Identify which cell holds the provided text, then report its [x, y] central coordinate. 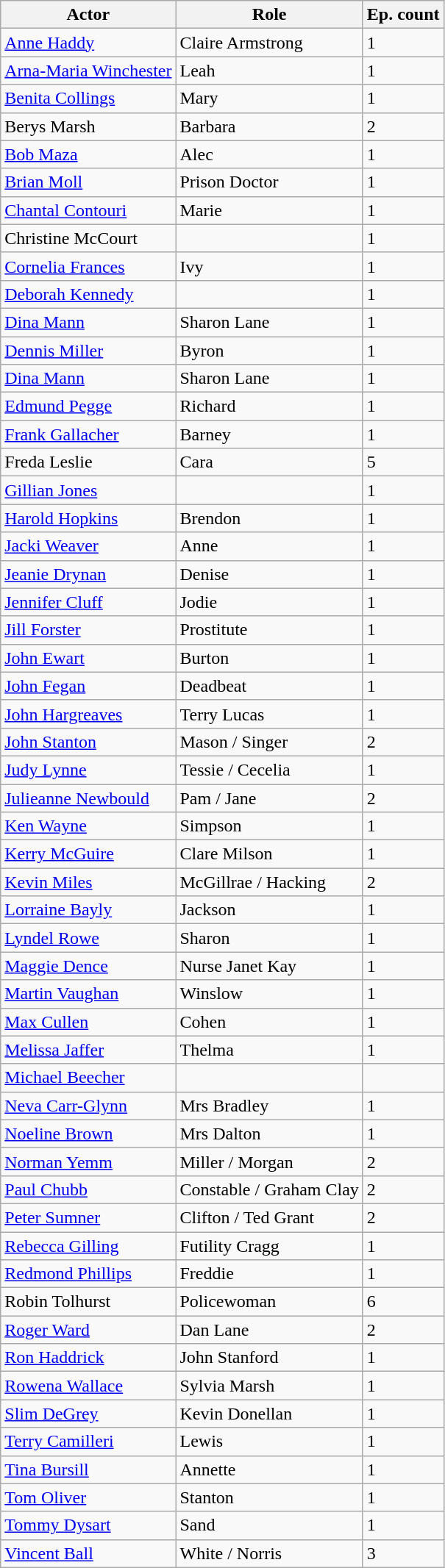
Rowena Wallace [88, 1386]
Kevin Donellan [269, 1414]
6 [403, 1302]
Denise [269, 574]
Terry Lucas [269, 714]
Alec [269, 154]
Chantal Contouri [88, 210]
Noeline Brown [88, 1134]
Redmond Phillips [88, 1274]
Mason / Singer [269, 742]
Jennifer Cluff [88, 602]
Ivy [269, 266]
Stanton [269, 1497]
Rebecca Gilling [88, 1246]
Judy Lynne [88, 770]
Gillian Jones [88, 490]
Brendon [269, 518]
Bob Maza [88, 154]
Slim DeGrey [88, 1414]
Julieanne Newbould [88, 798]
Vincent Ball [88, 1553]
Benita Collings [88, 99]
White / Norris [269, 1553]
Arna-Maria Winchester [88, 71]
Tessie / Cecelia [269, 770]
Leah [269, 71]
Constable / Graham Clay [269, 1189]
Martin Vaughan [88, 994]
Role [269, 15]
Maggie Dence [88, 966]
Lewis [269, 1442]
Lorraine Bayly [88, 910]
Paul Chubb [88, 1189]
Tina Bursill [88, 1469]
Robin Tolhurst [88, 1302]
Michael Beecher [88, 1078]
Thelma [269, 1050]
Winslow [269, 994]
Max Cullen [88, 1022]
5 [403, 462]
Policewoman [269, 1302]
Barbara [269, 126]
Melissa Jaffer [88, 1050]
Anne [269, 546]
Claire Armstrong [269, 43]
Deadbeat [269, 686]
Kevin Miles [88, 882]
Richard [269, 407]
Ep. count [403, 15]
Berys Marsh [88, 126]
McGillrae / Hacking [269, 882]
Roger Ward [88, 1330]
Tommy Dysart [88, 1525]
Simpson [269, 826]
Christine McCourt [88, 238]
John Hargreaves [88, 714]
Prison Doctor [269, 182]
Mary [269, 99]
Tom Oliver [88, 1497]
Peter Sumner [88, 1217]
Dennis Miller [88, 351]
Kerry McGuire [88, 854]
Frank Gallacher [88, 434]
Mrs Bradley [269, 1106]
Marie [269, 210]
Jodie [269, 602]
Cara [269, 462]
Cohen [269, 1022]
Jeanie Drynan [88, 574]
Sylvia Marsh [269, 1386]
Sand [269, 1525]
Mrs Dalton [269, 1134]
Pam / Jane [269, 798]
Ron Haddrick [88, 1358]
Neva Carr-Glynn [88, 1106]
John Stanford [269, 1358]
John Ewart [88, 658]
Cornelia Frances [88, 266]
John Fegan [88, 686]
Lyndel Rowe [88, 938]
Anne Haddy [88, 43]
Ken Wayne [88, 826]
Byron [269, 351]
Freda Leslie [88, 462]
Jackson [269, 910]
Terry Camilleri [88, 1442]
Clare Milson [269, 854]
Freddie [269, 1274]
Dan Lane [269, 1330]
Clifton / Ted Grant [269, 1217]
Actor [88, 15]
Brian Moll [88, 182]
Norman Yemm [88, 1161]
Harold Hopkins [88, 518]
Nurse Janet Kay [269, 966]
Deborah Kennedy [88, 294]
Futility Cragg [269, 1246]
Jill Forster [88, 630]
Miller / Morgan [269, 1161]
Edmund Pegge [88, 407]
Annette [269, 1469]
Burton [269, 658]
3 [403, 1553]
Barney [269, 434]
John Stanton [88, 742]
Prostitute [269, 630]
Jacki Weaver [88, 546]
Sharon [269, 938]
